Return (X, Y) of the center of cell containing provided text 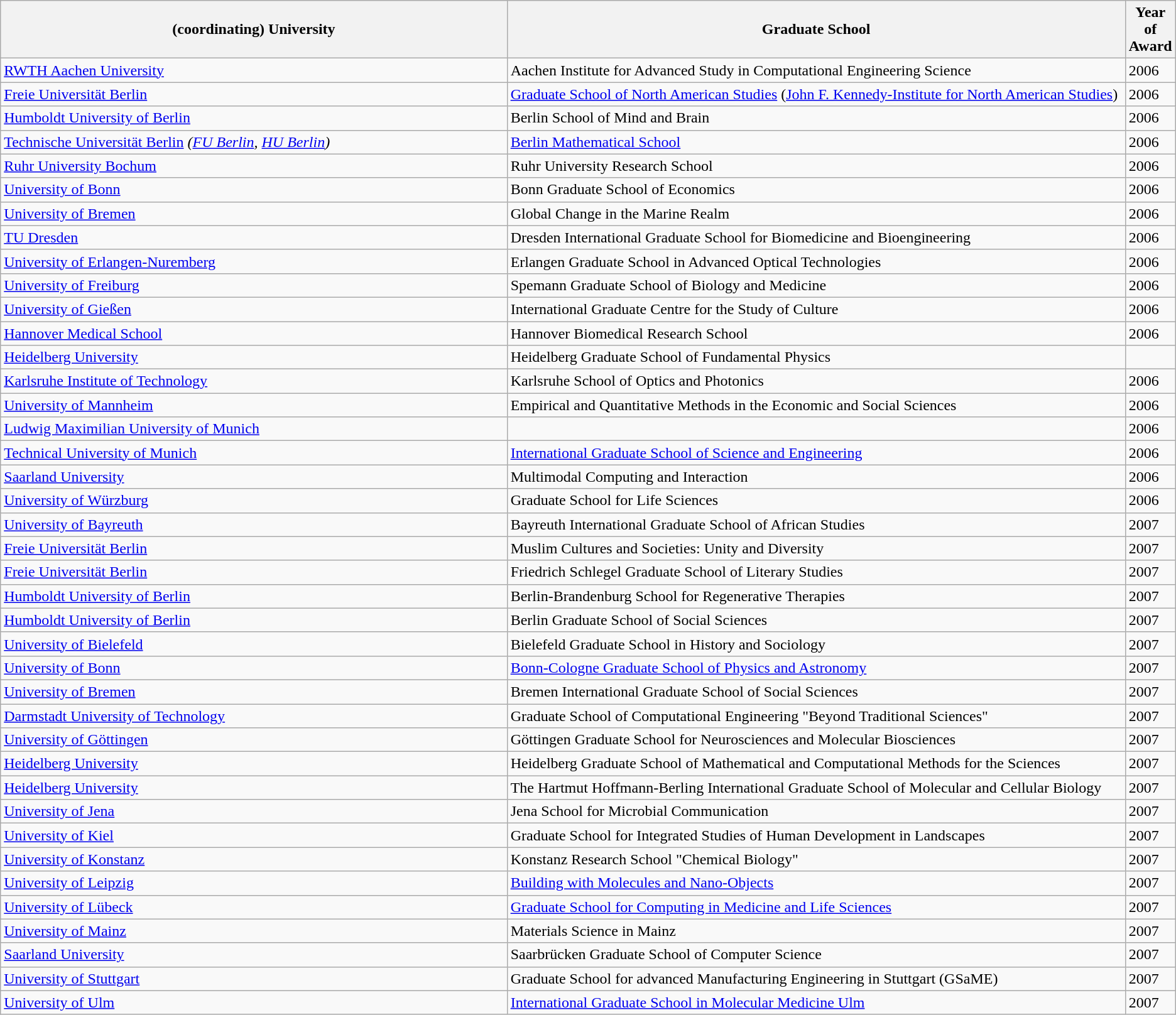
Bonn Graduate School of Economics (816, 190)
Bremen International Graduate School of Social Sciences (816, 692)
Graduate School of Computational Engineering "Beyond Traditional Sciences" (816, 715)
Bonn-Cologne Graduate School of Physics and Astronomy (816, 668)
University of Lübeck (254, 907)
University of Konstanz (254, 859)
Dresden International Graduate School for Biomedicine and Bioengineering (816, 237)
International Graduate Centre for the Study of Culture (816, 309)
University of Bayreuth (254, 524)
Berlin School of Mind and Brain (816, 118)
International Graduate School of Science and Engineering (816, 453)
Ruhr University Research School (816, 166)
Berlin Graduate School of Social Sciences (816, 620)
Technical University of Munich (254, 453)
University of Gießen (254, 309)
Erlangen Graduate School in Advanced Optical Technologies (816, 261)
Darmstadt University of Technology (254, 715)
Göttingen Graduate School for Neurosciences and Molecular Biosciences (816, 740)
Hannover Medical School (254, 334)
Spemann Graduate School of Biology and Medicine (816, 285)
Heidelberg Graduate School of Fundamental Physics (816, 357)
Multimodal Computing and Interaction (816, 477)
Global Change in the Marine Realm (816, 214)
Karlsruhe Institute of Technology (254, 381)
University of Erlangen-Nuremberg (254, 261)
Berlin-Brandenburg School for Regenerative Therapies (816, 596)
Jena School for Microbial Communication (816, 811)
University of Mannheim (254, 405)
University of Mainz (254, 931)
Year of Award (1150, 30)
Saarbrücken Graduate School of Computer Science (816, 955)
Ludwig Maximilian University of Munich (254, 429)
Friedrich Schlegel Graduate School of Literary Studies (816, 572)
Graduate School for Computing in Medicine and Life Sciences (816, 907)
Graduate School (816, 30)
Graduate School for Life Sciences (816, 501)
The Hartmut Hoffmann-Berling International Graduate School of Molecular and Cellular Biology (816, 788)
TU Dresden (254, 237)
University of Leipzig (254, 883)
University of Jena (254, 811)
Muslim Cultures and Societies: Unity and Diversity (816, 548)
RWTH Aachen University (254, 70)
Karlsruhe School of Optics and Photonics (816, 381)
Graduate School for Integrated Studies of Human Development in Landscapes (816, 835)
Empirical and Quantitative Methods in the Economic and Social Sciences (816, 405)
Berlin Mathematical School (816, 142)
Heidelberg Graduate School of Mathematical and Computational Methods for the Sciences (816, 764)
University of Bielefeld (254, 644)
Materials Science in Mainz (816, 931)
University of Göttingen (254, 740)
Bielefeld Graduate School in History and Sociology (816, 644)
Aachen Institute for Advanced Study in Computational Engineering Science (816, 70)
International Graduate School in Molecular Medicine Ulm (816, 1002)
(coordinating) University (254, 30)
Konstanz Research School "Chemical Biology" (816, 859)
Ruhr University Bochum (254, 166)
University of Ulm (254, 1002)
Hannover Biomedical Research School (816, 334)
University of Kiel (254, 835)
University of Stuttgart (254, 979)
Graduate School for advanced Manufacturing Engineering in Stuttgart (GSaME) (816, 979)
Bayreuth International Graduate School of African Studies (816, 524)
University of Freiburg (254, 285)
Technische Universität Berlin (FU Berlin, HU Berlin) (254, 142)
Building with Molecules and Nano-Objects (816, 883)
University of Würzburg (254, 501)
Graduate School of North American Studies (John F. Kennedy-Institute for North American Studies) (816, 94)
